Extract the (x, y) coordinate from the center of the cell holding the provided text.  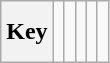
Key (27, 32)
